Locate the cell with the specified text and output its (x, y) center coordinate. 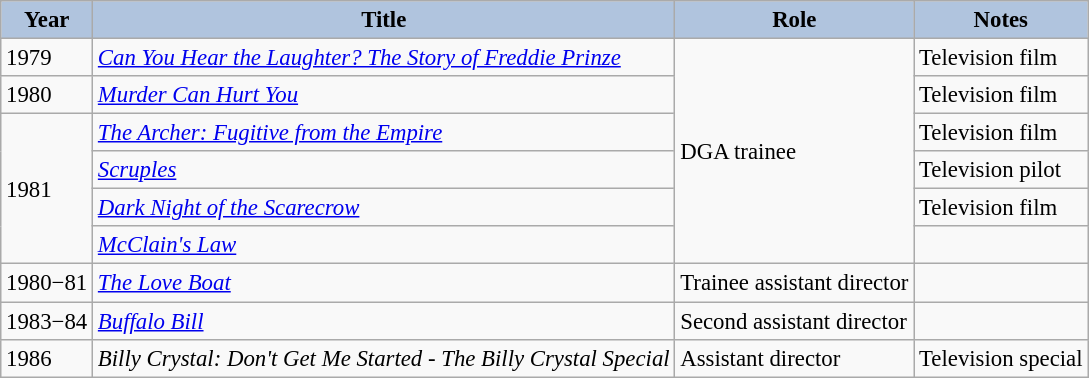
1980 (47, 95)
1983−84 (47, 321)
Trainee assistant director (794, 283)
Title (384, 20)
1979 (47, 58)
Second assistant director (794, 321)
1986 (47, 358)
Year (47, 20)
Role (794, 20)
1980−81 (47, 283)
The Love Boat (384, 283)
1981 (47, 189)
DGA trainee (794, 152)
Billy Crystal: Don't Get Me Started - The Billy Crystal Special (384, 358)
Television pilot (1001, 170)
Dark Night of the Scarecrow (384, 208)
Assistant director (794, 358)
Buffalo Bill (384, 321)
The Archer: Fugitive from the Empire (384, 133)
Murder Can Hurt You (384, 95)
Scruples (384, 170)
Notes (1001, 20)
Can You Hear the Laughter? The Story of Freddie Prinze (384, 58)
McClain's Law (384, 245)
Television special (1001, 358)
